For the text-containing cell, return its midpoint in (X, Y) coordinate format. 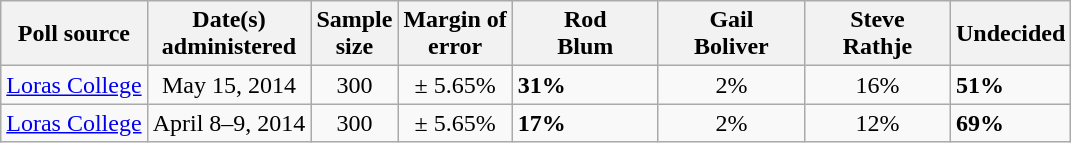
May 15, 2014 (229, 85)
Undecided (1010, 34)
69% (1010, 123)
Margin oferror (455, 34)
SteveRathje (877, 34)
GailBoliver (731, 34)
51% (1010, 85)
Date(s)administered (229, 34)
Poll source (74, 34)
16% (877, 85)
17% (585, 123)
Samplesize (354, 34)
April 8–9, 2014 (229, 123)
12% (877, 123)
31% (585, 85)
RodBlum (585, 34)
